Locate the cell with the specified text and output its (X, Y) center coordinate. 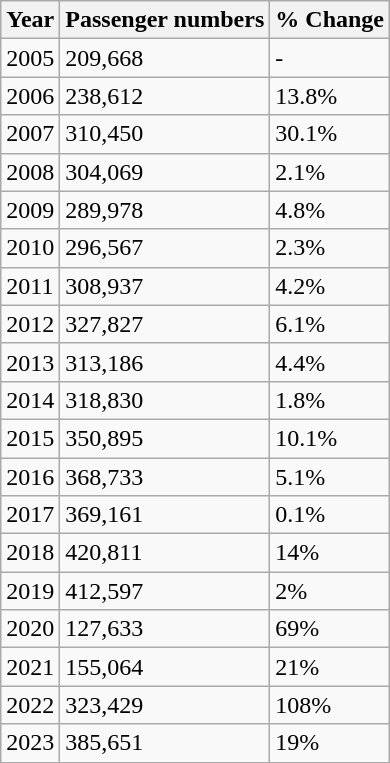
19% (330, 743)
- (330, 58)
2020 (30, 629)
2005 (30, 58)
2006 (30, 96)
327,827 (165, 324)
2019 (30, 591)
304,069 (165, 172)
2% (330, 591)
385,651 (165, 743)
108% (330, 705)
2014 (30, 400)
2016 (30, 477)
318,830 (165, 400)
2015 (30, 438)
209,668 (165, 58)
412,597 (165, 591)
1.8% (330, 400)
369,161 (165, 515)
289,978 (165, 210)
30.1% (330, 134)
296,567 (165, 248)
13.8% (330, 96)
6.1% (330, 324)
2010 (30, 248)
2023 (30, 743)
% Change (330, 20)
0.1% (330, 515)
2.3% (330, 248)
368,733 (165, 477)
313,186 (165, 362)
2008 (30, 172)
4.8% (330, 210)
Year (30, 20)
350,895 (165, 438)
308,937 (165, 286)
14% (330, 553)
10.1% (330, 438)
2017 (30, 515)
2022 (30, 705)
2007 (30, 134)
127,633 (165, 629)
21% (330, 667)
4.2% (330, 286)
2018 (30, 553)
2011 (30, 286)
2.1% (330, 172)
2013 (30, 362)
5.1% (330, 477)
155,064 (165, 667)
323,429 (165, 705)
420,811 (165, 553)
310,450 (165, 134)
Passenger numbers (165, 20)
2009 (30, 210)
2021 (30, 667)
4.4% (330, 362)
69% (330, 629)
238,612 (165, 96)
2012 (30, 324)
